For the text-containing cell, return its midpoint in (x, y) coordinate format. 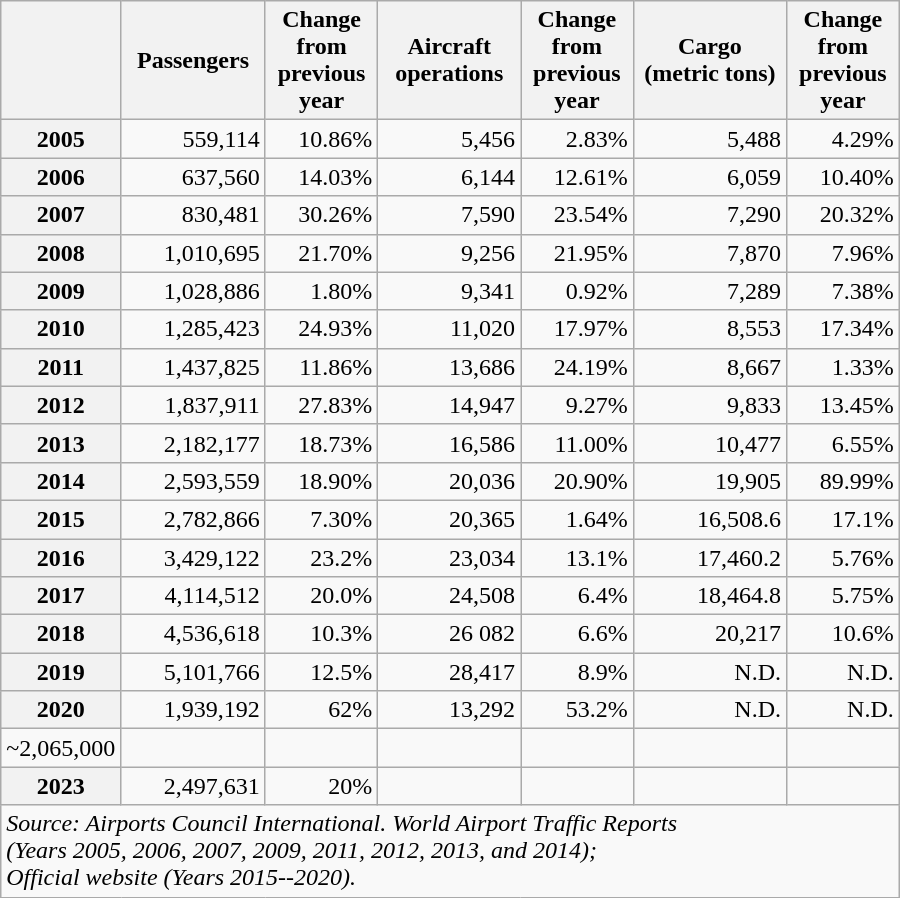
20,217 (710, 634)
21.95% (578, 253)
~2,065,000 (61, 748)
62% (322, 710)
2013 (61, 443)
7,289 (710, 291)
2010 (61, 329)
3,429,122 (193, 557)
2019 (61, 672)
2016 (61, 557)
5.76% (844, 557)
5,488 (710, 139)
7,290 (710, 215)
24,508 (450, 596)
4,114,512 (193, 596)
7,870 (710, 253)
18.73% (322, 443)
4.29% (844, 139)
19,905 (710, 481)
5,456 (450, 139)
18.90% (322, 481)
559,114 (193, 139)
1.80% (322, 291)
7.30% (322, 519)
13,292 (450, 710)
20,036 (450, 481)
1,285,423 (193, 329)
Cargo(metric tons) (710, 60)
6,144 (450, 177)
1,437,825 (193, 367)
4,536,618 (193, 634)
89.99% (844, 481)
9.27% (578, 405)
27.83% (322, 405)
2,497,631 (193, 786)
10,477 (710, 443)
1,939,192 (193, 710)
Passengers (193, 60)
2009 (61, 291)
14.03% (322, 177)
6.4% (578, 596)
16,586 (450, 443)
21.70% (322, 253)
2005 (61, 139)
6.55% (844, 443)
0.92% (578, 291)
20.90% (578, 481)
30.26% (322, 215)
13.45% (844, 405)
10.86% (322, 139)
16,508.6 (710, 519)
2,593,559 (193, 481)
1,010,695 (193, 253)
20% (322, 786)
6.6% (578, 634)
17,460.2 (710, 557)
8,553 (710, 329)
18,464.8 (710, 596)
20,365 (450, 519)
24.93% (322, 329)
2017 (61, 596)
5.75% (844, 596)
11,020 (450, 329)
2012 (61, 405)
11.86% (322, 367)
2,782,866 (193, 519)
28,417 (450, 672)
7,590 (450, 215)
9,833 (710, 405)
1.33% (844, 367)
8,667 (710, 367)
6,059 (710, 177)
2006 (61, 177)
10.6% (844, 634)
9,341 (450, 291)
13.1% (578, 557)
17.1% (844, 519)
7.96% (844, 253)
17.97% (578, 329)
24.19% (578, 367)
2007 (61, 215)
10.3% (322, 634)
7.38% (844, 291)
1,837,911 (193, 405)
20.0% (322, 596)
Aircraft operations (450, 60)
23.54% (578, 215)
2011 (61, 367)
23,034 (450, 557)
1.64% (578, 519)
8.9% (578, 672)
5,101,766 (193, 672)
637,560 (193, 177)
11.00% (578, 443)
2,182,177 (193, 443)
2014 (61, 481)
2023 (61, 786)
12.61% (578, 177)
26 082 (450, 634)
2020 (61, 710)
12.5% (322, 672)
53.2% (578, 710)
13,686 (450, 367)
9,256 (450, 253)
14,947 (450, 405)
830,481 (193, 215)
2.83% (578, 139)
20.32% (844, 215)
2015 (61, 519)
23.2% (322, 557)
1,028,886 (193, 291)
10.40% (844, 177)
17.34% (844, 329)
2008 (61, 253)
2018 (61, 634)
